Provide the (x, y) coordinate of the cell's center where the given text is located.  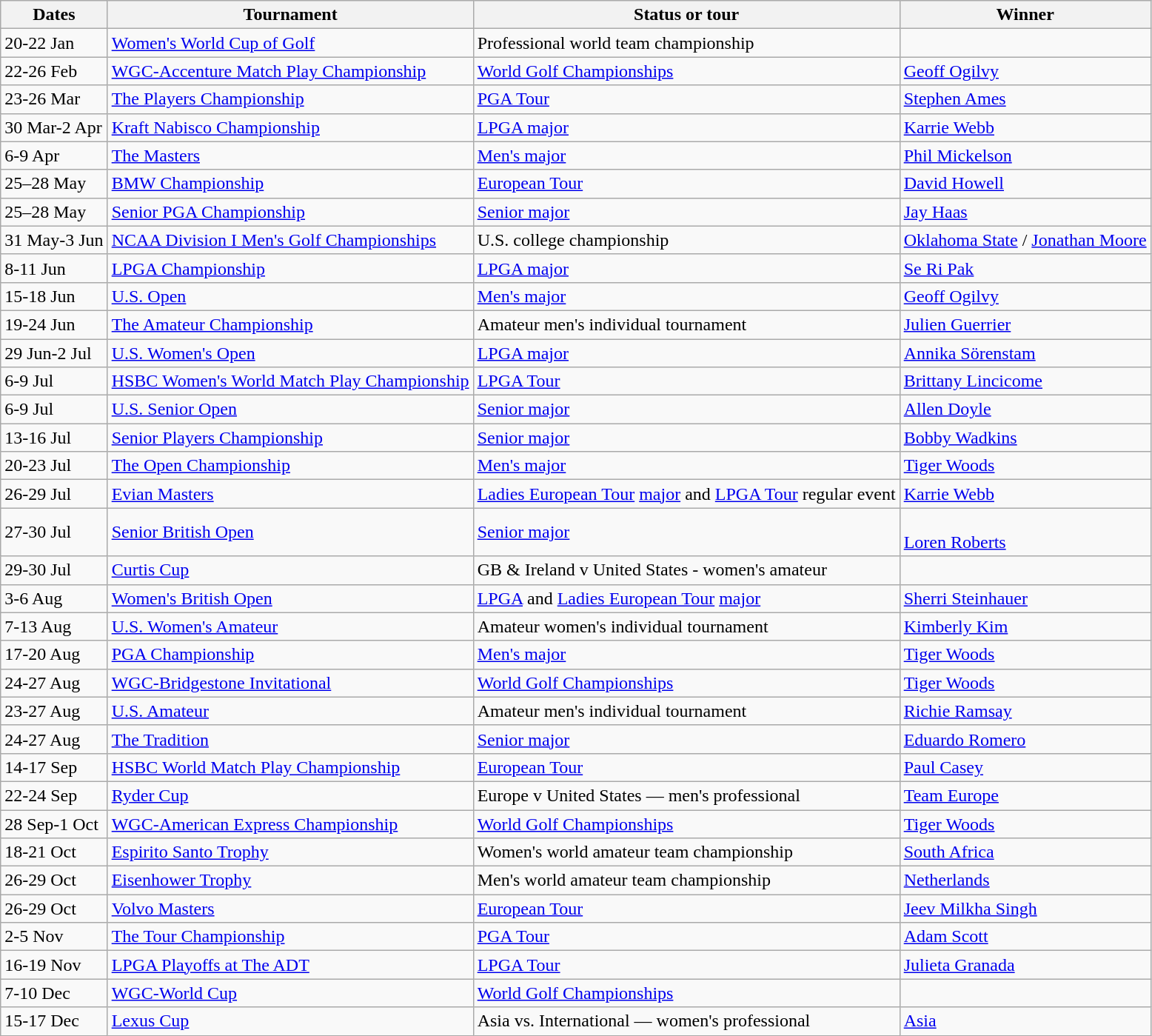
U.S. Women's Open (290, 353)
Bobby Wadkins (1025, 438)
Eduardo Romero (1025, 739)
Phil Mickelson (1025, 156)
LPGA Championship (290, 268)
Amateur women's individual tournament (686, 626)
Professional world team championship (686, 43)
Ladies European Tour major and LPGA Tour regular event (686, 494)
HSBC Women's World Match Play Championship (290, 381)
23-26 Mar (54, 99)
15-18 Jun (54, 296)
PGA Championship (290, 655)
Netherlands (1025, 880)
28 Sep-1 Oct (54, 824)
Kraft Nabisco Championship (290, 127)
Winner (1025, 15)
The Open Championship (290, 466)
14-17 Sep (54, 767)
WGC-Accenture Match Play Championship (290, 71)
Paul Casey (1025, 767)
6-9 Apr (54, 156)
Curtis Cup (290, 570)
WGC-World Cup (290, 993)
26-29 Jul (54, 494)
Jeev Milkha Singh (1025, 909)
Brittany Lincicome (1025, 381)
7-10 Dec (54, 993)
Team Europe (1025, 795)
GB & Ireland v United States - women's amateur (686, 570)
The Tradition (290, 739)
Loren Roberts (1025, 532)
Women's world amateur team championship (686, 852)
Senior PGA Championship (290, 212)
Allen Doyle (1025, 410)
Richie Ramsay (1025, 711)
U.S. Senior Open (290, 410)
David Howell (1025, 184)
Europe v United States — men's professional (686, 795)
Kimberly Kim (1025, 626)
Evian Masters (290, 494)
Adam Scott (1025, 937)
29-30 Jul (54, 570)
7-13 Aug (54, 626)
The Amateur Championship (290, 324)
16-19 Nov (54, 965)
WGC-Bridgestone Invitational (290, 683)
3-6 Aug (54, 598)
Senior British Open (290, 532)
8-11 Jun (54, 268)
Women's World Cup of Golf (290, 43)
U.S. Open (290, 296)
South Africa (1025, 852)
29 Jun-2 Jul (54, 353)
U.S. Amateur (290, 711)
22-26 Feb (54, 71)
BMW Championship (290, 184)
22-24 Sep (54, 795)
U.S. Women's Amateur (290, 626)
Women's British Open (290, 598)
Lexus Cup (290, 1021)
Senior Players Championship (290, 438)
31 May-3 Jun (54, 240)
Men's world amateur team championship (686, 880)
Julieta Granada (1025, 965)
30 Mar-2 Apr (54, 127)
20-22 Jan (54, 43)
Sherri Steinhauer (1025, 598)
17-20 Aug (54, 655)
Oklahoma State / Jonathan Moore (1025, 240)
U.S. college championship (686, 240)
18-21 Oct (54, 852)
The Tour Championship (290, 937)
Volvo Masters (290, 909)
Se Ri Pak (1025, 268)
LPGA and Ladies European Tour major (686, 598)
Jay Haas (1025, 212)
The Players Championship (290, 99)
Ryder Cup (290, 795)
Eisenhower Trophy (290, 880)
20-23 Jul (54, 466)
13-16 Jul (54, 438)
15-17 Dec (54, 1021)
Status or tour (686, 15)
27-30 Jul (54, 532)
2-5 Nov (54, 937)
Annika Sörenstam (1025, 353)
The Masters (290, 156)
Tournament (290, 15)
WGC-American Express Championship (290, 824)
Asia (1025, 1021)
Dates (54, 15)
LPGA Playoffs at The ADT (290, 965)
23-27 Aug (54, 711)
Espirito Santo Trophy (290, 852)
Stephen Ames (1025, 99)
19-24 Jun (54, 324)
Julien Guerrier (1025, 324)
NCAA Division I Men's Golf Championships (290, 240)
Asia vs. International — women's professional (686, 1021)
HSBC World Match Play Championship (290, 767)
